Locate the cell with the specified text and output its [x, y] center coordinate. 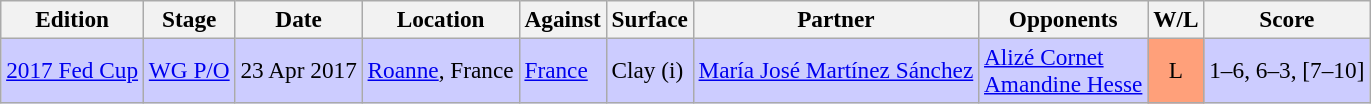
2017 Fed Cup [72, 70]
Score [1287, 19]
23 Apr 2017 [298, 70]
1–6, 6–3, [7–10] [1287, 70]
Clay (i) [650, 70]
WG P/O [189, 70]
Partner [836, 19]
Edition [72, 19]
Against [562, 19]
Date [298, 19]
Alizé Cornet Amandine Hesse [1064, 70]
Stage [189, 19]
W/L [1176, 19]
Surface [650, 19]
L [1176, 70]
Roanne, France [440, 70]
Location [440, 19]
France [562, 70]
Opponents [1064, 19]
María José Martínez Sánchez [836, 70]
